Output the [X, Y] coordinate of the center of the cell containing the given text.  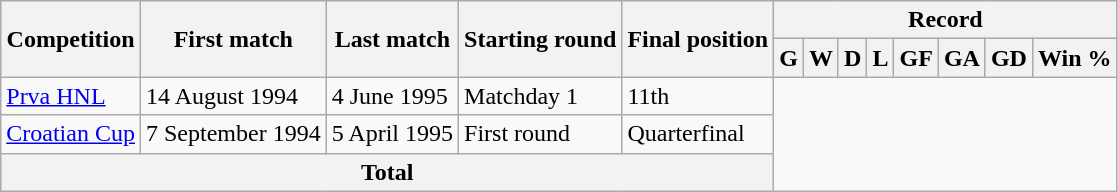
First match [233, 39]
D [852, 58]
First round [540, 134]
7 September 1994 [233, 134]
GD [1008, 58]
14 August 1994 [233, 96]
Competition [71, 39]
GA [962, 58]
Quarterfinal [698, 134]
5 April 1995 [392, 134]
GF [916, 58]
Record [946, 20]
4 June 1995 [392, 96]
Prva HNL [71, 96]
W [820, 58]
Last match [392, 39]
Matchday 1 [540, 96]
L [880, 58]
Win % [1074, 58]
G [789, 58]
Starting round [540, 39]
Final position [698, 39]
Croatian Cup [71, 134]
Total [388, 172]
11th [698, 96]
